Detect which cell encompasses the target text, then output its [x, y] center coordinate. 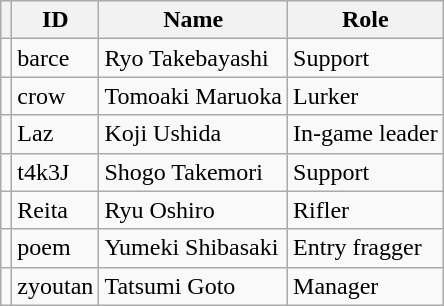
Manager [366, 286]
Rifler [366, 210]
In-game leader [366, 134]
Ryo Takebayashi [194, 58]
Shogo Takemori [194, 172]
crow [56, 96]
Lurker [366, 96]
Tomoaki Maruoka [194, 96]
Ryu Oshiro [194, 210]
t4k3J [56, 172]
Name [194, 20]
Tatsumi Goto [194, 286]
Laz [56, 134]
ID [56, 20]
Koji Ushida [194, 134]
Reita [56, 210]
poem [56, 248]
barce [56, 58]
Role [366, 20]
Entry fragger [366, 248]
Yumeki Shibasaki [194, 248]
zyoutan [56, 286]
